Identify which cell holds the provided text, then report its [x, y] central coordinate. 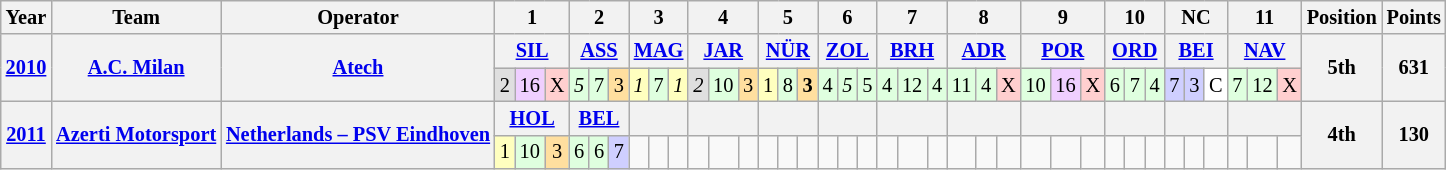
Team [136, 17]
POR [1062, 51]
NÜR [788, 51]
BEL [599, 118]
ORD [1135, 51]
Position [1342, 17]
NAV [1265, 51]
Azerti Motorsport [136, 134]
Netherlands – PSV Eindhoven [358, 134]
Operator [358, 17]
MAG [659, 51]
Year [26, 17]
130 [1414, 134]
A.C. Milan [136, 68]
ZOL [848, 51]
SIL [532, 51]
2011 [26, 134]
JAR [723, 51]
C [1216, 85]
NC [1196, 17]
2010 [26, 68]
631 [1414, 68]
ADR [984, 51]
4th [1342, 134]
Atech [358, 68]
9 [1062, 17]
ASS [599, 51]
Points [1414, 17]
BEI [1196, 51]
5th [1342, 68]
HOL [532, 118]
BRH [912, 51]
